Search for the cell housing the specified text and yield its [x, y] center coordinate. 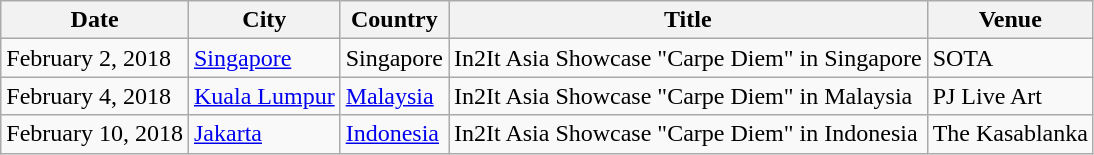
In2It Asia Showcase "Carpe Diem" in Indonesia [688, 134]
February 10, 2018 [95, 134]
Jakarta [264, 134]
Malaysia [394, 96]
In2It Asia Showcase "Carpe Diem" in Singapore [688, 58]
February 2, 2018 [95, 58]
Country [394, 20]
Title [688, 20]
Kuala Lumpur [264, 96]
City [264, 20]
Venue [1010, 20]
In2It Asia Showcase "Carpe Diem" in Malaysia [688, 96]
Indonesia [394, 134]
PJ Live Art [1010, 96]
The Kasablanka [1010, 134]
Date [95, 20]
February 4, 2018 [95, 96]
SOTA [1010, 58]
